Search for the cell housing the specified text and yield its (X, Y) center coordinate. 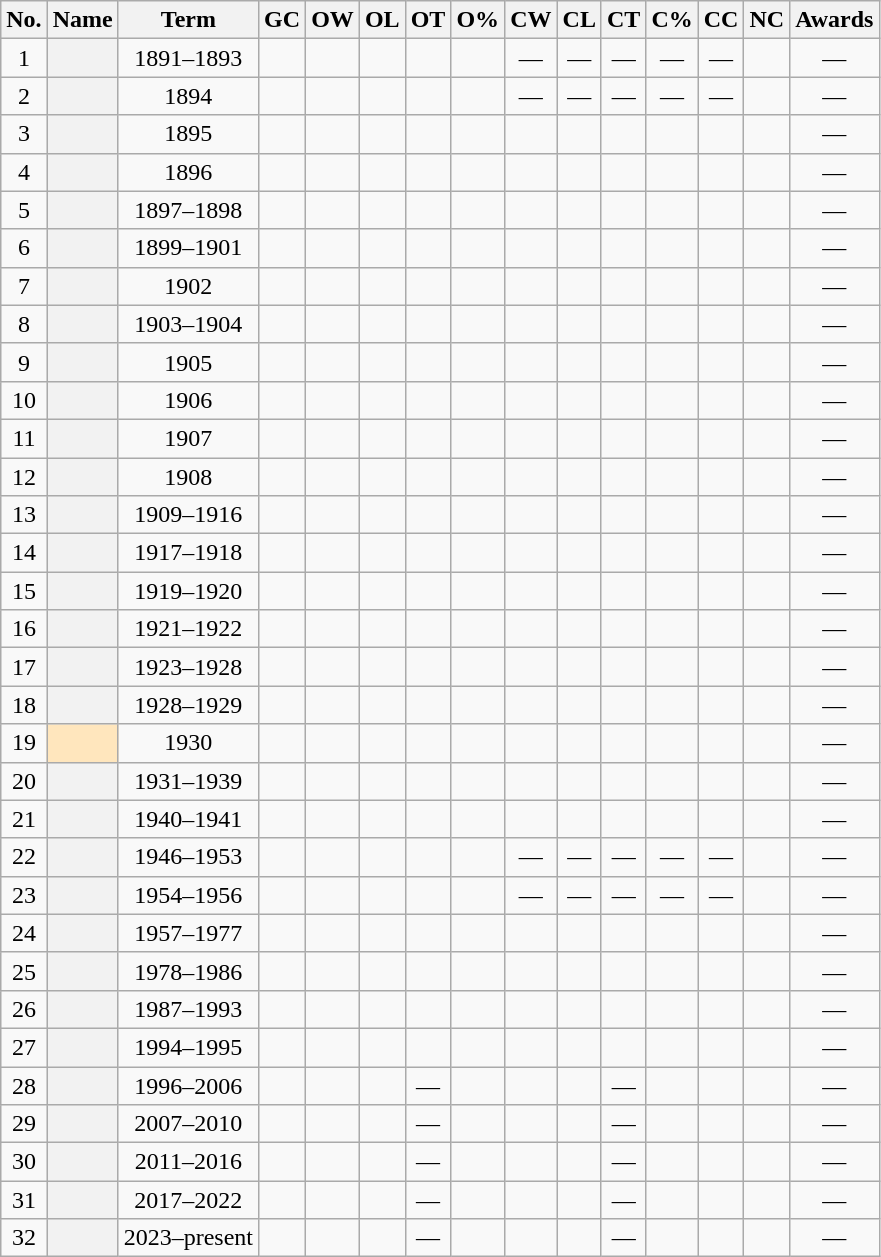
2017–2022 (188, 1200)
1894 (188, 96)
11 (24, 438)
Awards (834, 20)
No. (24, 20)
CC (721, 20)
28 (24, 1085)
10 (24, 400)
24 (24, 933)
14 (24, 553)
1908 (188, 477)
4 (24, 172)
1895 (188, 134)
OT (428, 20)
1 (24, 58)
2 (24, 96)
1957–1977 (188, 933)
25 (24, 971)
13 (24, 515)
Name (82, 20)
20 (24, 781)
8 (24, 324)
9 (24, 362)
1905 (188, 362)
31 (24, 1200)
O% (478, 20)
CW (531, 20)
NC (767, 20)
OW (333, 20)
5 (24, 210)
1917–1918 (188, 553)
1996–2006 (188, 1085)
17 (24, 667)
12 (24, 477)
2007–2010 (188, 1124)
1902 (188, 286)
Term (188, 20)
23 (24, 895)
6 (24, 248)
1931–1939 (188, 781)
22 (24, 857)
1987–1993 (188, 1009)
1891–1893 (188, 58)
1909–1916 (188, 515)
19 (24, 743)
27 (24, 1047)
1919–1920 (188, 591)
CT (623, 20)
3 (24, 134)
29 (24, 1124)
1907 (188, 438)
2023–present (188, 1238)
1896 (188, 172)
1923–1928 (188, 667)
1906 (188, 400)
C% (672, 20)
21 (24, 819)
CL (579, 20)
7 (24, 286)
1921–1922 (188, 629)
16 (24, 629)
1930 (188, 743)
32 (24, 1238)
1994–1995 (188, 1047)
OL (382, 20)
1928–1929 (188, 705)
1903–1904 (188, 324)
30 (24, 1162)
GC (282, 20)
15 (24, 591)
1954–1956 (188, 895)
1897–1898 (188, 210)
1946–1953 (188, 857)
1978–1986 (188, 971)
1940–1941 (188, 819)
2011–2016 (188, 1162)
26 (24, 1009)
18 (24, 705)
1899–1901 (188, 248)
